Provide the (x, y) coordinate of the cell's center where the given text is located.  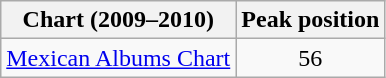
Peak position (310, 20)
Chart (2009–2010) (118, 20)
Mexican Albums Chart (118, 58)
56 (310, 58)
